Capture the cell that displays the provided text and extract its [X, Y] central coordinate. 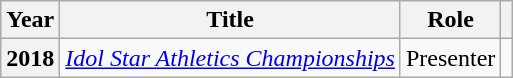
Title [230, 20]
Role [450, 20]
Year [30, 20]
Presenter [450, 58]
2018 [30, 58]
Idol Star Athletics Championships [230, 58]
